Search for the cell housing the specified text and yield its (X, Y) center coordinate. 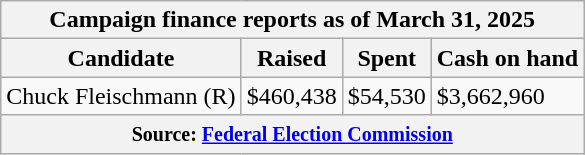
Cash on hand (507, 58)
Chuck Fleischmann (R) (121, 96)
Candidate (121, 58)
Spent (386, 58)
Source: Federal Election Commission (292, 134)
$460,438 (292, 96)
Campaign finance reports as of March 31, 2025 (292, 20)
$3,662,960 (507, 96)
Raised (292, 58)
$54,530 (386, 96)
